Identify which cell holds the provided text, then report its [X, Y] central coordinate. 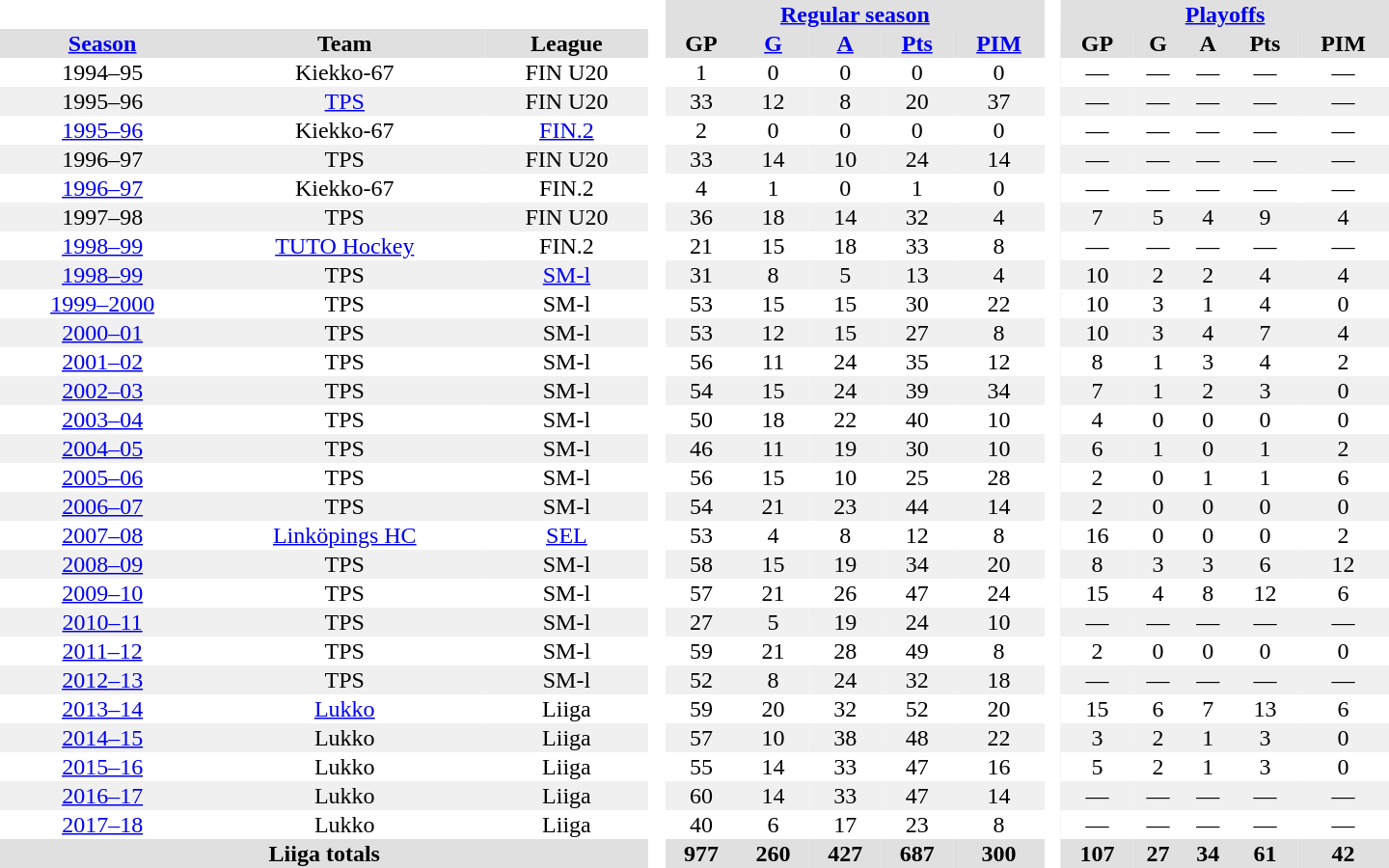
2017–18 [102, 825]
2004–05 [102, 448]
2008–09 [102, 564]
49 [916, 651]
Team [344, 43]
2014–15 [102, 738]
48 [916, 738]
55 [702, 767]
687 [916, 854]
Linköpings HC [344, 535]
League [566, 43]
Liiga totals [324, 854]
38 [845, 738]
60 [702, 796]
36 [702, 217]
2010–11 [102, 622]
2001–02 [102, 362]
37 [999, 101]
42 [1343, 854]
46 [702, 448]
25 [916, 477]
2006–07 [102, 506]
977 [702, 854]
2000–01 [102, 333]
31 [702, 275]
107 [1098, 854]
26 [845, 593]
2013–14 [102, 709]
427 [845, 854]
2015–16 [102, 767]
Season [102, 43]
39 [916, 391]
300 [999, 854]
260 [774, 854]
2009–10 [102, 593]
61 [1266, 854]
Playoffs [1225, 14]
9 [1266, 217]
SEL [566, 535]
1997–98 [102, 217]
1994–95 [102, 72]
58 [702, 564]
2012–13 [102, 680]
2007–08 [102, 535]
TUTO Hockey [344, 246]
2005–06 [102, 477]
2016–17 [102, 796]
2011–12 [102, 651]
Regular season [855, 14]
2003–04 [102, 420]
17 [845, 825]
35 [916, 362]
1999–2000 [102, 304]
2002–03 [102, 391]
50 [702, 420]
44 [916, 506]
